From the cell containing the given text, extract its center point as (x, y) coordinate. 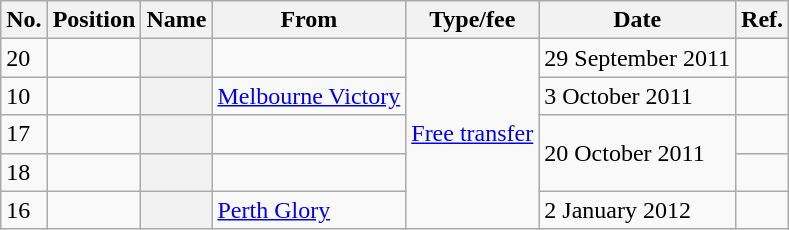
20 October 2011 (638, 153)
Name (176, 20)
Free transfer (472, 134)
10 (24, 96)
18 (24, 172)
3 October 2011 (638, 96)
Melbourne Victory (309, 96)
17 (24, 134)
No. (24, 20)
2 January 2012 (638, 210)
From (309, 20)
16 (24, 210)
Ref. (762, 20)
Position (94, 20)
29 September 2011 (638, 58)
Type/fee (472, 20)
Perth Glory (309, 210)
20 (24, 58)
Date (638, 20)
